For the text-containing cell, return its midpoint in (x, y) coordinate format. 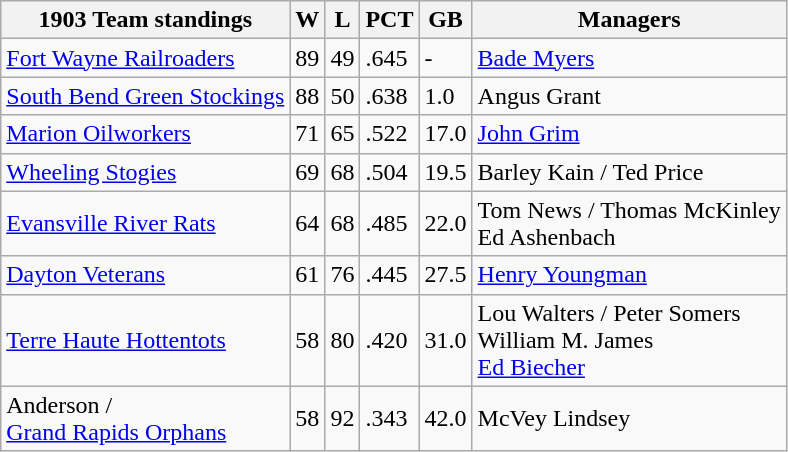
27.5 (446, 275)
.645 (390, 58)
71 (308, 134)
92 (342, 418)
Terre Haute Hottentots (146, 340)
Henry Youngman (629, 275)
17.0 (446, 134)
McVey Lindsey (629, 418)
Bade Myers (629, 58)
- (446, 58)
1903 Team standings (146, 20)
64 (308, 224)
.343 (390, 418)
61 (308, 275)
L (342, 20)
South Bend Green Stockings (146, 96)
76 (342, 275)
88 (308, 96)
Anderson / Grand Rapids Orphans (146, 418)
PCT (390, 20)
65 (342, 134)
John Grim (629, 134)
69 (308, 172)
50 (342, 96)
89 (308, 58)
Managers (629, 20)
22.0 (446, 224)
.522 (390, 134)
42.0 (446, 418)
49 (342, 58)
.638 (390, 96)
80 (342, 340)
Evansville River Rats (146, 224)
Barley Kain / Ted Price (629, 172)
.485 (390, 224)
.504 (390, 172)
Lou Walters / Peter Somers William M. James Ed Biecher (629, 340)
Angus Grant (629, 96)
Wheeling Stogies (146, 172)
Dayton Veterans (146, 275)
Tom News / Thomas McKinley Ed Ashenbach (629, 224)
1.0 (446, 96)
W (308, 20)
31.0 (446, 340)
GB (446, 20)
.420 (390, 340)
Marion Oilworkers (146, 134)
Fort Wayne Railroaders (146, 58)
19.5 (446, 172)
.445 (390, 275)
